Output the [x, y] coordinate of the center of the cell containing the given text.  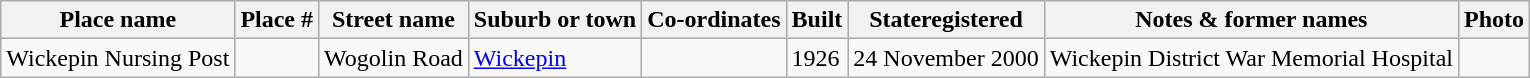
Place # [277, 20]
Street name [394, 20]
Photo [1494, 20]
Wickepin [554, 58]
Place name [118, 20]
Suburb or town [554, 20]
Wickepin Nursing Post [118, 58]
Wickepin District War Memorial Hospital [1251, 58]
Co-ordinates [714, 20]
Notes & former names [1251, 20]
Built [817, 20]
1926 [817, 58]
24 November 2000 [946, 58]
Wogolin Road [394, 58]
Stateregistered [946, 20]
